Identify which cell holds the provided text, then report its (X, Y) central coordinate. 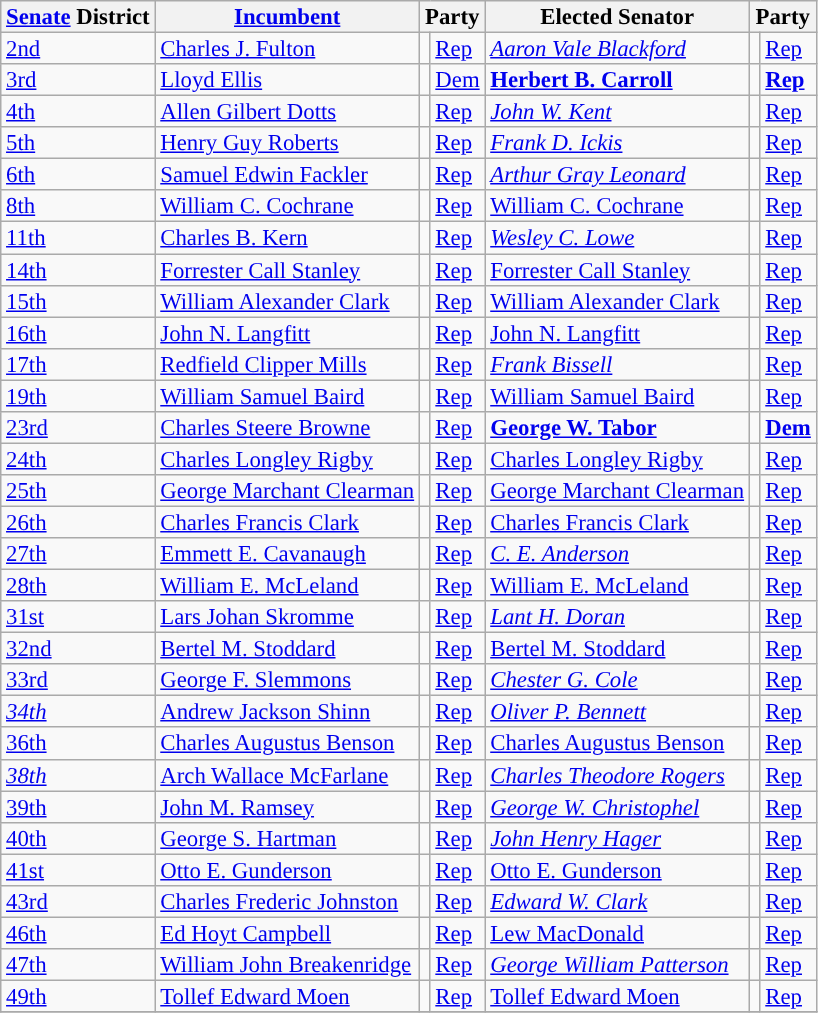
Henry Guy Roberts (287, 143)
Aaron Vale Blackford (617, 49)
47th (78, 965)
3rd (78, 80)
Redfield Clipper Mills (287, 364)
Senate District (78, 17)
11th (78, 238)
Lars Johan Skromme (287, 617)
24th (78, 459)
32nd (78, 649)
John M. Ramsey (287, 807)
39th (78, 807)
4th (78, 112)
George William Patterson (617, 965)
Allen Gilbert Dotts (287, 112)
Lant H. Doran (617, 617)
40th (78, 838)
Charles J. Fulton (287, 49)
Charles Steere Browne (287, 428)
41st (78, 870)
28th (78, 586)
Andrew Jackson Shinn (287, 712)
23rd (78, 428)
27th (78, 554)
Lloyd Ellis (287, 80)
6th (78, 175)
Oliver P. Bennett (617, 712)
Incumbent (287, 17)
25th (78, 491)
John W. Kent (617, 112)
49th (78, 996)
Arthur Gray Leonard (617, 175)
14th (78, 270)
Frank D. Ickis (617, 143)
8th (78, 206)
Elected Senator (617, 17)
31st (78, 617)
Emmett E. Cavanaugh (287, 554)
Charles Theodore Rogers (617, 775)
16th (78, 333)
34th (78, 712)
17th (78, 364)
2nd (78, 49)
William John Breakenridge (287, 965)
Arch Wallace McFarlane (287, 775)
Frank Bissell (617, 364)
Samuel Edwin Fackler (287, 175)
George S. Hartman (287, 838)
46th (78, 933)
33rd (78, 680)
15th (78, 301)
George F. Slemmons (287, 680)
38th (78, 775)
36th (78, 744)
5th (78, 143)
43rd (78, 902)
Ed Hoyt Campbell (287, 933)
Wesley C. Lowe (617, 238)
Herbert B. Carroll (617, 80)
George W. Tabor (617, 428)
Chester G. Cole (617, 680)
John Henry Hager (617, 838)
Lew MacDonald (617, 933)
19th (78, 396)
George W. Christophel (617, 807)
Edward W. Clark (617, 902)
Charles B. Kern (287, 238)
Charles Frederic Johnston (287, 902)
C. E. Anderson (617, 554)
26th (78, 522)
